Scan for the cell matching the given text and deliver its (x, y) coordinate at center. 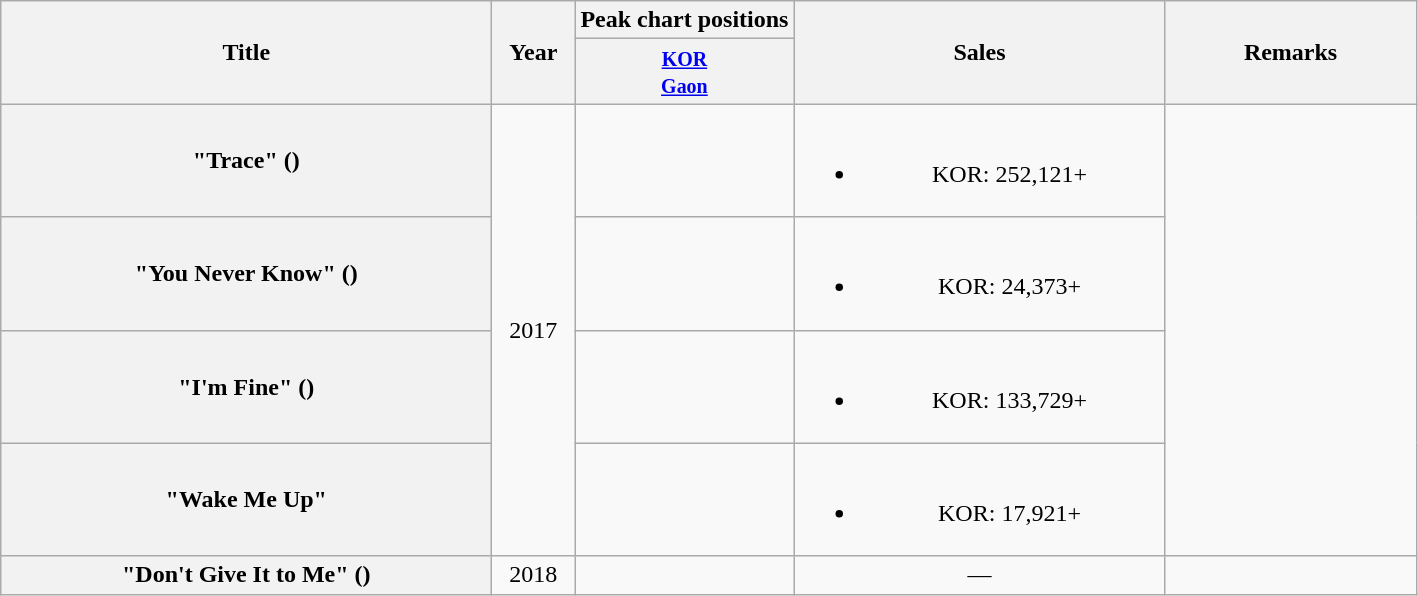
2017 (534, 330)
Remarks (1290, 52)
"Don't Give It to Me" () (246, 575)
"Trace" () (246, 160)
KOR: 252,121+ (980, 160)
Year (534, 52)
KOR: 17,921+ (980, 500)
Title (246, 52)
"Wake Me Up" (246, 500)
— (980, 575)
KORGaon (684, 72)
"You Never Know" () (246, 274)
2018 (534, 575)
KOR: 133,729+ (980, 386)
"I'm Fine" () (246, 386)
KOR: 24,373+ (980, 274)
Sales (980, 52)
Peak chart positions (684, 20)
